Output the (X, Y) coordinate of the center of the cell containing the given text.  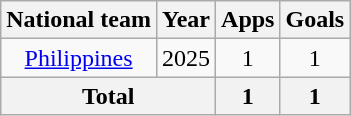
Total (108, 96)
Year (186, 20)
Goals (315, 20)
Philippines (79, 58)
National team (79, 20)
2025 (186, 58)
Apps (248, 20)
